Determine the [x, y] coordinate at the center of the cell enclosing the given text.  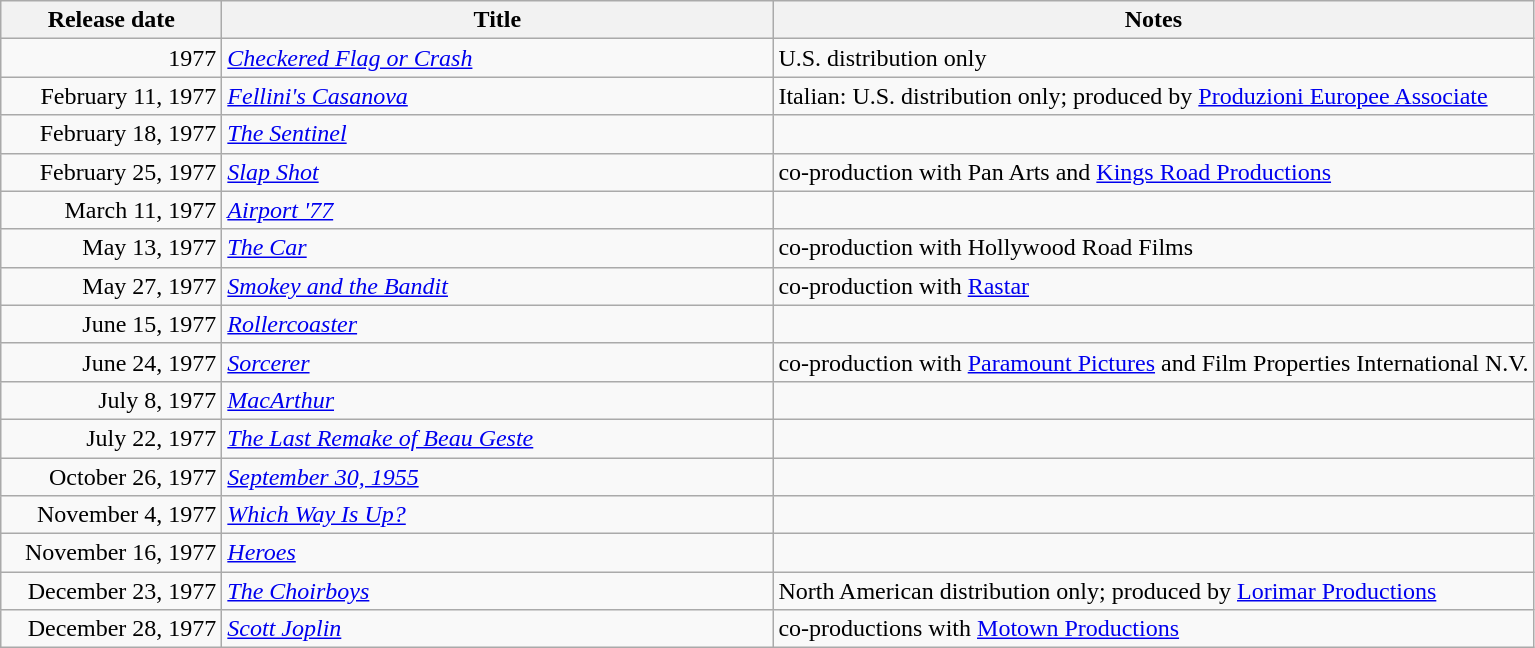
North American distribution only; produced by Lorimar Productions [1154, 591]
Fellini's Casanova [498, 96]
1977 [112, 58]
March 11, 1977 [112, 210]
Smokey and the Bandit [498, 286]
February 18, 1977 [112, 134]
February 25, 1977 [112, 172]
October 26, 1977 [112, 477]
Scott Joplin [498, 629]
Heroes [498, 553]
MacArthur [498, 400]
Sorcerer [498, 362]
July 22, 1977 [112, 438]
Release date [112, 20]
May 13, 1977 [112, 248]
co-production with Rastar [1154, 286]
Notes [1154, 20]
November 16, 1977 [112, 553]
June 24, 1977 [112, 362]
The Choirboys [498, 591]
co-production with Paramount Pictures and Film Properties International N.V. [1154, 362]
The Last Remake of Beau Geste [498, 438]
December 28, 1977 [112, 629]
December 23, 1977 [112, 591]
co-production with Pan Arts and Kings Road Productions [1154, 172]
September 30, 1955 [498, 477]
May 27, 1977 [112, 286]
Rollercoaster [498, 324]
Title [498, 20]
The Car [498, 248]
July 8, 1977 [112, 400]
U.S. distribution only [1154, 58]
Which Way Is Up? [498, 515]
The Sentinel [498, 134]
November 4, 1977 [112, 515]
February 11, 1977 [112, 96]
co-production with Hollywood Road Films [1154, 248]
Checkered Flag or Crash [498, 58]
Italian: U.S. distribution only; produced by Produzioni Europee Associate [1154, 96]
co-productions with Motown Productions [1154, 629]
Slap Shot [498, 172]
June 15, 1977 [112, 324]
Airport '77 [498, 210]
